Find where the given text appears and provide that cell's center as [x, y] coordinate. 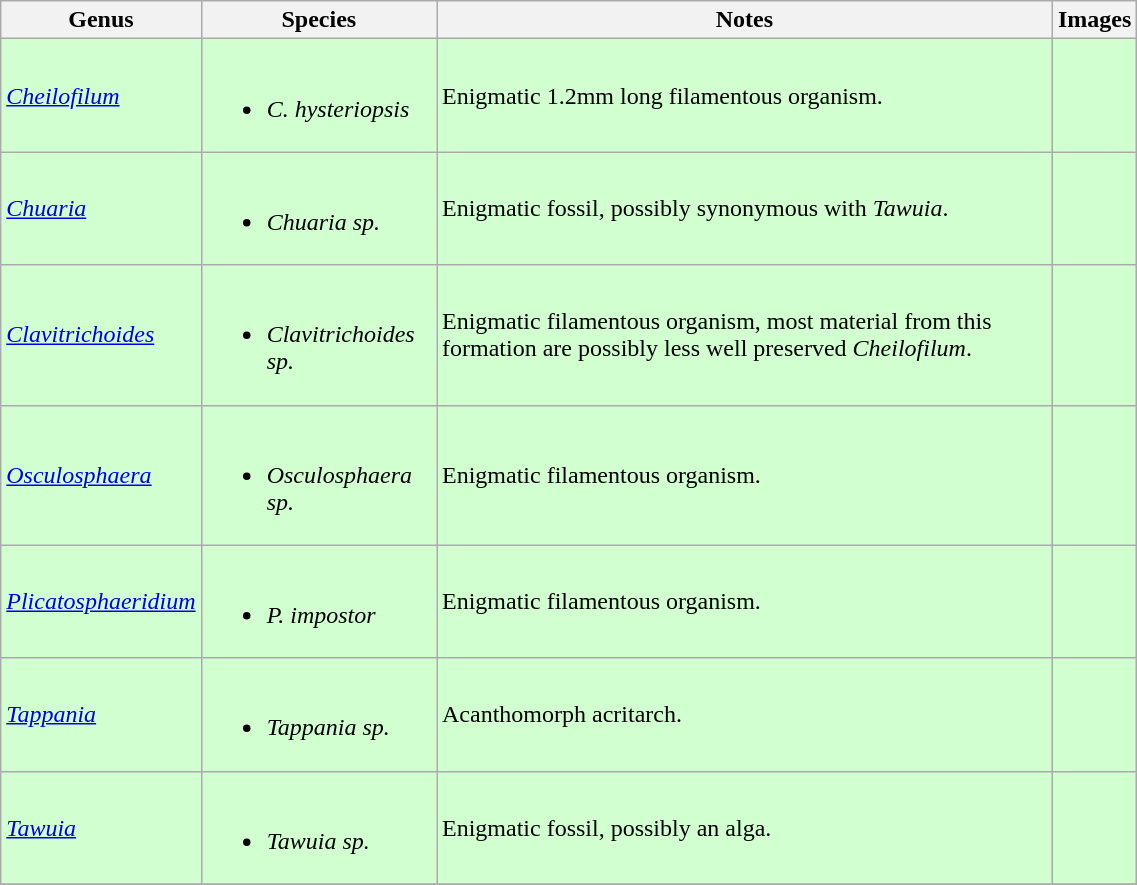
Osculosphaera sp. [318, 475]
Enigmatic fossil, possibly an alga. [744, 828]
Osculosphaera [101, 475]
Species [318, 20]
Tawuia [101, 828]
Tappania sp. [318, 714]
P. impostor [318, 602]
Tawuia sp. [318, 828]
Enigmatic fossil, possibly synonymous with Tawuia. [744, 208]
Plicatosphaeridium [101, 602]
Chuaria [101, 208]
Enigmatic 1.2mm long filamentous organism. [744, 96]
Clavitrichoides [101, 335]
Cheilofilum [101, 96]
Enigmatic filamentous organism, most material from this formation are possibly less well preserved Cheilofilum. [744, 335]
Tappania [101, 714]
Chuaria sp. [318, 208]
Clavitrichoides sp. [318, 335]
Notes [744, 20]
Acanthomorph acritarch. [744, 714]
Images [1094, 20]
Genus [101, 20]
C. hysteriopsis [318, 96]
